Search for the cell housing the specified text and yield its (X, Y) center coordinate. 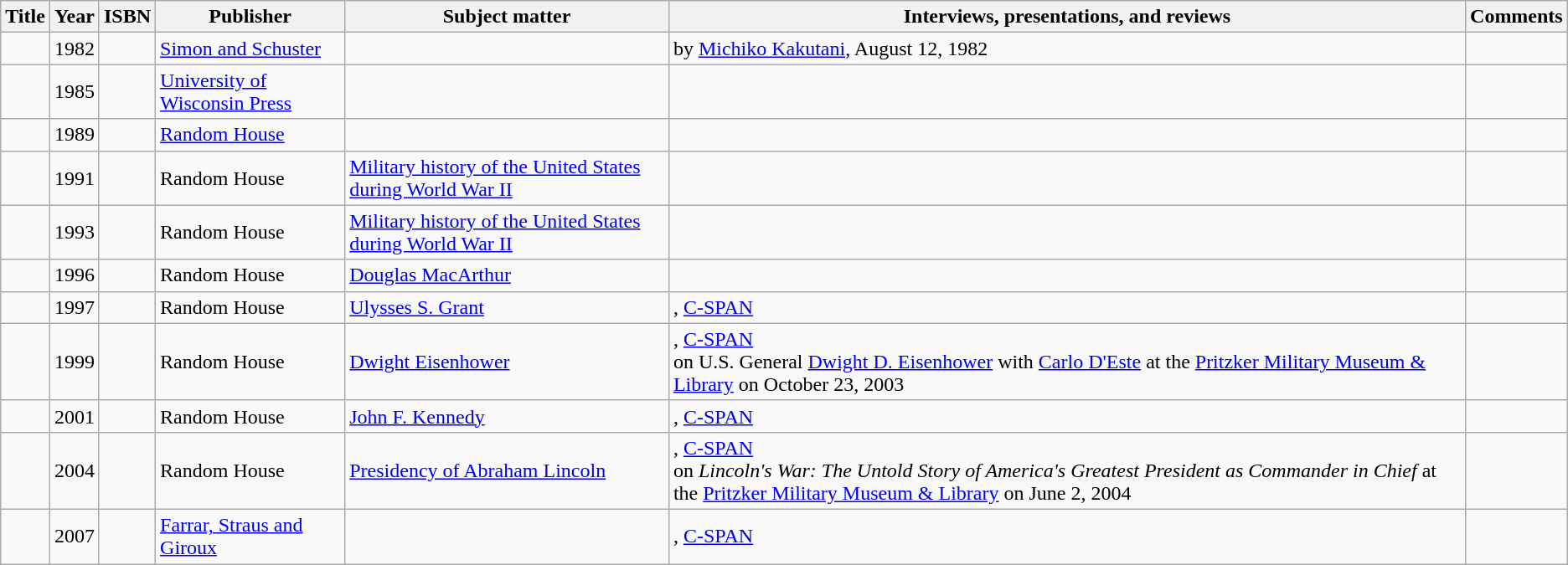
by Michiko Kakutani, August 12, 1982 (1067, 49)
1982 (74, 49)
Ulysses S. Grant (508, 307)
1999 (74, 362)
1991 (74, 177)
2001 (74, 416)
Comments (1516, 17)
1993 (74, 233)
1989 (74, 135)
1996 (74, 275)
Dwight Eisenhower (508, 362)
ISBN (127, 17)
Publisher (250, 17)
, C-SPAN on U.S. General Dwight D. Eisenhower with Carlo D'Este at the Pritzker Military Museum & Library on October 23, 2003 (1067, 362)
Douglas MacArthur (508, 275)
Subject matter (508, 17)
Interviews, presentations, and reviews (1067, 17)
University of Wisconsin Press (250, 92)
Farrar, Straus and Giroux (250, 536)
Simon and Schuster (250, 49)
Presidency of Abraham Lincoln (508, 470)
Title (25, 17)
1985 (74, 92)
2004 (74, 470)
2007 (74, 536)
1997 (74, 307)
John F. Kennedy (508, 416)
Year (74, 17)
